Determine the (x, y) coordinate at the center of the cell enclosing the given text.  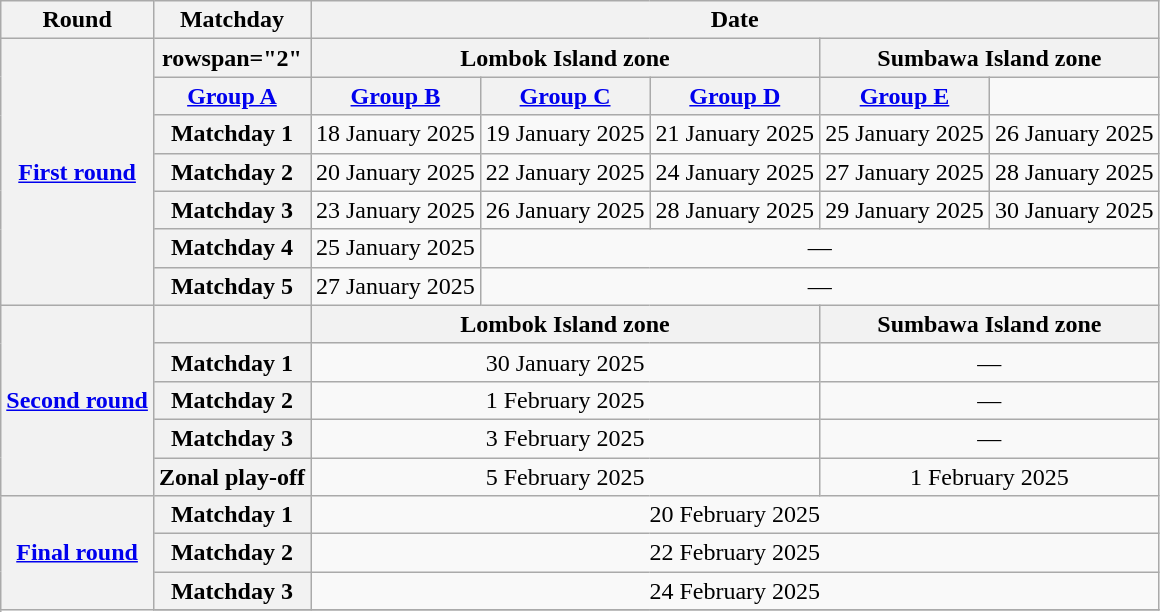
First round (78, 172)
24 February 2025 (734, 591)
Final round (78, 553)
3 February 2025 (564, 438)
Group D (735, 96)
21 January 2025 (735, 134)
Round (78, 20)
18 January 2025 (395, 134)
22 February 2025 (734, 553)
Matchday 5 (232, 286)
24 January 2025 (735, 172)
20 January 2025 (395, 172)
Group C (565, 96)
Matchday 4 (232, 248)
23 January 2025 (395, 210)
20 February 2025 (734, 515)
Group A (232, 96)
Matchday (232, 20)
Date (734, 20)
Zonal play-off (232, 477)
Second round (78, 400)
5 February 2025 (564, 477)
22 January 2025 (565, 172)
29 January 2025 (905, 210)
rowspan="2" (232, 58)
Group B (395, 96)
19 January 2025 (565, 134)
Group E (905, 96)
